Extract the (X, Y) coordinate from the center of the cell holding the provided text.  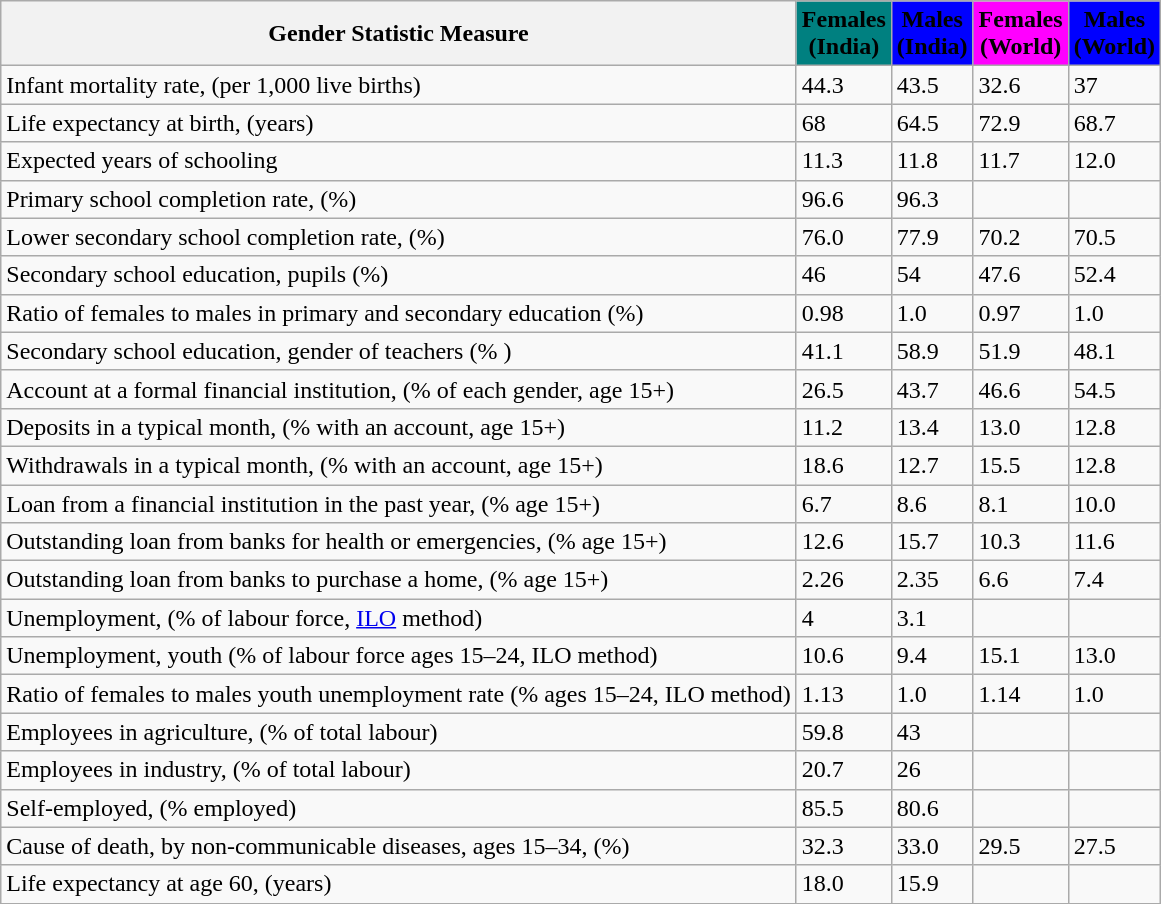
11.6 (1114, 542)
7.4 (1114, 580)
4 (844, 618)
27.5 (1114, 846)
10.0 (1114, 503)
41.1 (844, 351)
20.7 (844, 770)
80.6 (932, 808)
43 (932, 732)
Expected years of schooling (399, 161)
72.9 (1020, 123)
0.97 (1020, 313)
58.9 (932, 351)
Secondary school education, pupils (%) (399, 275)
46 (844, 275)
10.3 (1020, 542)
51.9 (1020, 351)
70.5 (1114, 237)
Infant mortality rate, (per 1,000 live births) (399, 85)
26.5 (844, 389)
64.5 (932, 123)
3.1 (932, 618)
43.7 (932, 389)
43.5 (932, 85)
2.35 (932, 580)
1.14 (1020, 694)
68.7 (1114, 123)
Outstanding loan from banks to purchase a home, (% age 15+) (399, 580)
8.1 (1020, 503)
Females(India) (844, 34)
Employees in agriculture, (% of total labour) (399, 732)
48.1 (1114, 351)
Life expectancy at birth, (years) (399, 123)
76.0 (844, 237)
Life expectancy at age 60, (years) (399, 884)
29.5 (1020, 846)
44.3 (844, 85)
54 (932, 275)
6.6 (1020, 580)
70.2 (1020, 237)
Unemployment, youth (% of labour force ages 15–24, ILO method) (399, 656)
Account at a formal financial institution, (% of each gender, age 15+) (399, 389)
32.3 (844, 846)
15.5 (1020, 465)
2.26 (844, 580)
18.6 (844, 465)
33.0 (932, 846)
6.7 (844, 503)
Gender Statistic Measure (399, 34)
37 (1114, 85)
85.5 (844, 808)
Outstanding loan from banks for health or emergencies, (% age 15+) (399, 542)
46.6 (1020, 389)
Unemployment, (% of labour force, ILO method) (399, 618)
12.0 (1114, 161)
15.7 (932, 542)
0.98 (844, 313)
8.6 (932, 503)
Secondary school education, gender of teachers (% ) (399, 351)
Primary school completion rate, (%) (399, 199)
Employees in industry, (% of total labour) (399, 770)
18.0 (844, 884)
10.6 (844, 656)
11.7 (1020, 161)
Loan from a financial institution in the past year, (% age 15+) (399, 503)
11.2 (844, 427)
11.3 (844, 161)
77.9 (932, 237)
59.8 (844, 732)
Ratio of females to males in primary and secondary education (%) (399, 313)
Males(World) (1114, 34)
Males(India) (932, 34)
13.4 (932, 427)
96.6 (844, 199)
32.6 (1020, 85)
12.6 (844, 542)
Deposits in a typical month, (% with an account, age 15+) (399, 427)
15.9 (932, 884)
Females(World) (1020, 34)
9.4 (932, 656)
26 (932, 770)
11.8 (932, 161)
54.5 (1114, 389)
Withdrawals in a typical month, (% with an account, age 15+) (399, 465)
52.4 (1114, 275)
Self-employed, (% employed) (399, 808)
96.3 (932, 199)
68 (844, 123)
Cause of death, by non-communicable diseases, ages 15–34, (%) (399, 846)
15.1 (1020, 656)
Lower secondary school completion rate, (%) (399, 237)
Ratio of females to males youth unemployment rate (% ages 15–24, ILO method) (399, 694)
1.13 (844, 694)
12.7 (932, 465)
47.6 (1020, 275)
